Return [x, y] of the center of cell containing provided text 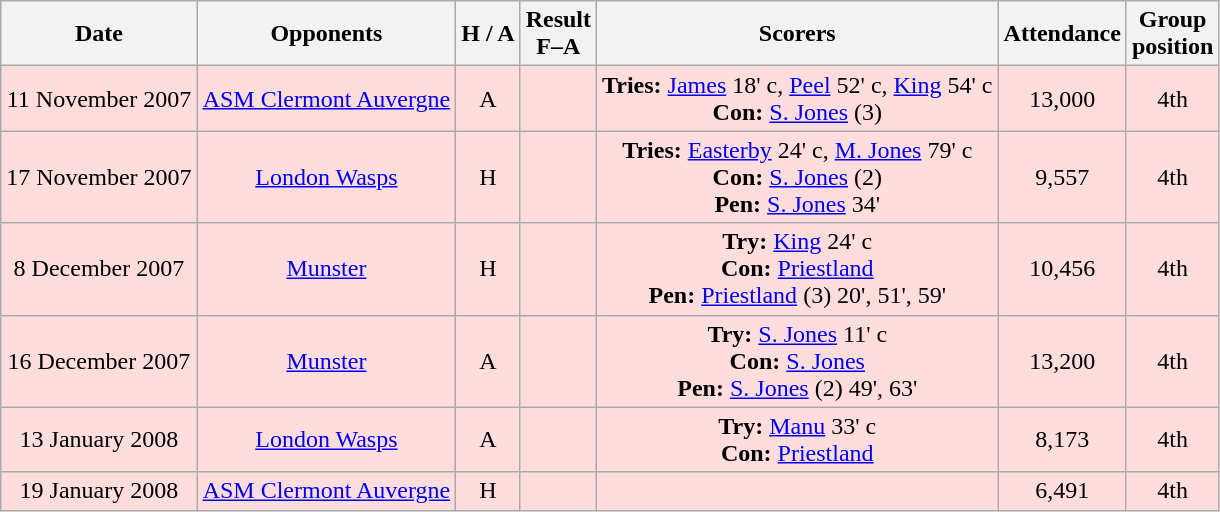
Groupposition [1172, 34]
Attendance [1062, 34]
17 November 2007 [99, 177]
13 January 2008 [99, 440]
16 December 2007 [99, 361]
Date [99, 34]
Try: S. Jones 11' cCon: S. JonesPen: S. Jones (2) 49', 63' [798, 361]
H / A [488, 34]
Try: Manu 33' cCon: Priestland [798, 440]
Opponents [326, 34]
ResultF–A [558, 34]
13,200 [1062, 361]
10,456 [1062, 269]
6,491 [1062, 491]
9,557 [1062, 177]
11 November 2007 [99, 98]
Tries: James 18' c, Peel 52' c, King 54' cCon: S. Jones (3) [798, 98]
8 December 2007 [99, 269]
19 January 2008 [99, 491]
13,000 [1062, 98]
Try: King 24' cCon: PriestlandPen: Priestland (3) 20', 51', 59' [798, 269]
Tries: Easterby 24' c, M. Jones 79' cCon: S. Jones (2)Pen: S. Jones 34' [798, 177]
8,173 [1062, 440]
Scorers [798, 34]
